Locate the cell with the specified text and output its (x, y) center coordinate. 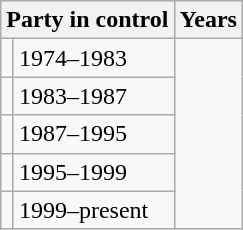
1987–1995 (94, 134)
Years (208, 20)
1995–1999 (94, 172)
1983–1987 (94, 96)
1999–present (94, 210)
Party in control (88, 20)
1974–1983 (94, 58)
